Locate the cell with the specified text and output its [X, Y] center coordinate. 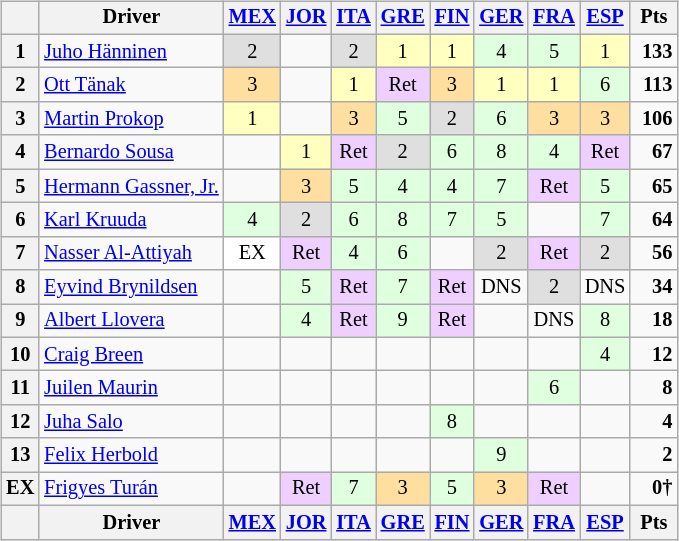
Bernardo Sousa [131, 152]
Frigyes Turán [131, 489]
Juho Hänninen [131, 51]
18 [654, 321]
Eyvind Brynildsen [131, 287]
67 [654, 152]
Albert Llovera [131, 321]
56 [654, 253]
0† [654, 489]
Felix Herbold [131, 455]
34 [654, 287]
Ott Tänak [131, 85]
64 [654, 220]
113 [654, 85]
11 [20, 388]
Juilen Maurin [131, 388]
Nasser Al-Attiyah [131, 253]
10 [20, 354]
Craig Breen [131, 354]
106 [654, 119]
Karl Kruuda [131, 220]
Juha Salo [131, 422]
Martin Prokop [131, 119]
65 [654, 186]
133 [654, 51]
13 [20, 455]
Hermann Gassner, Jr. [131, 186]
